Return (X, Y) of the center of cell containing provided text 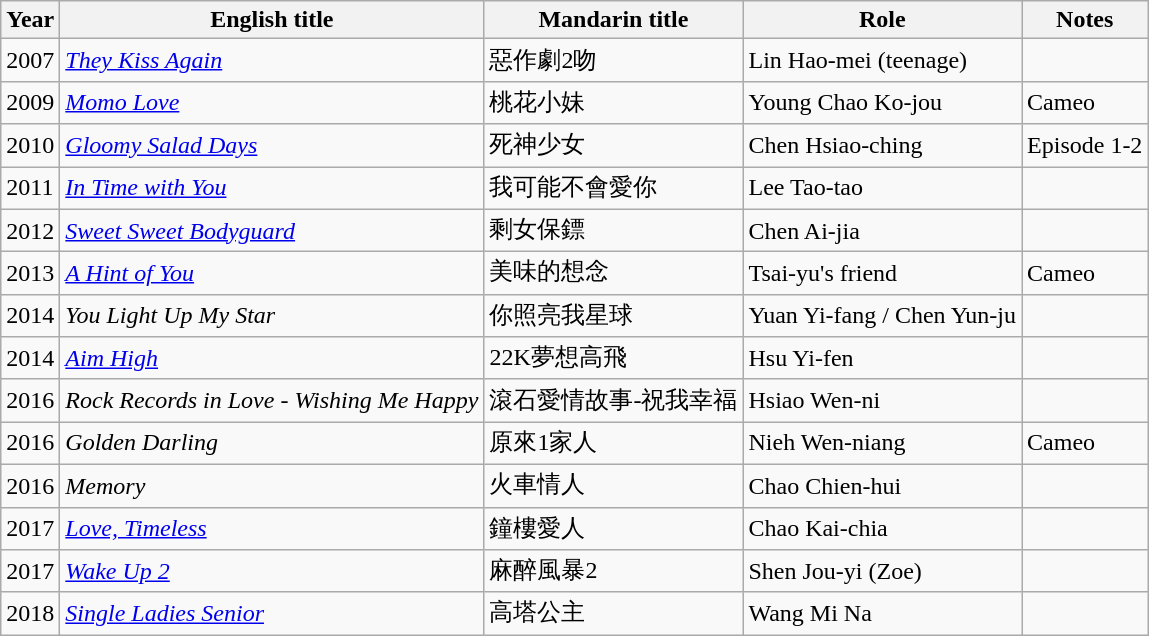
2011 (30, 188)
They Kiss Again (272, 60)
Golden Darling (272, 444)
2010 (30, 146)
我可能不會愛你 (614, 188)
Notes (1085, 20)
Single Ladies Senior (272, 614)
高塔公主 (614, 614)
Wang Mi Na (882, 614)
Love, Timeless (272, 528)
Yuan Yi-fang / Chen Yun-ju (882, 316)
2007 (30, 60)
2018 (30, 614)
你照亮我星球 (614, 316)
Role (882, 20)
Chen Hsiao-ching (882, 146)
Episode 1-2 (1085, 146)
2013 (30, 274)
Momo Love (272, 102)
惡作劇2吻 (614, 60)
美味的想念 (614, 274)
火車情人 (614, 486)
Hsu Yi-fen (882, 358)
Nieh Wen-niang (882, 444)
English title (272, 20)
2009 (30, 102)
鐘樓愛人 (614, 528)
Mandarin title (614, 20)
剩女保鏢 (614, 230)
麻醉風暴2 (614, 572)
Chao Kai-chia (882, 528)
Shen Jou-yi (Zoe) (882, 572)
In Time with You (272, 188)
Lin Hao-mei (teenage) (882, 60)
A Hint of You (272, 274)
You Light Up My Star (272, 316)
Lee Tao-tao (882, 188)
Gloomy Salad Days (272, 146)
原來1家人 (614, 444)
Young Chao Ko-jou (882, 102)
桃花小妹 (614, 102)
Tsai-yu's friend (882, 274)
Sweet Sweet Bodyguard (272, 230)
滾石愛情故事-祝我幸福 (614, 400)
2012 (30, 230)
Chao Chien-hui (882, 486)
Year (30, 20)
22K夢想高飛 (614, 358)
Hsiao Wen-ni (882, 400)
Rock Records in Love - Wishing Me Happy (272, 400)
Aim High (272, 358)
死神少女 (614, 146)
Memory (272, 486)
Wake Up 2 (272, 572)
Chen Ai-jia (882, 230)
